Return the [X, Y] coordinate for the center point of the cell that contains the specified text.  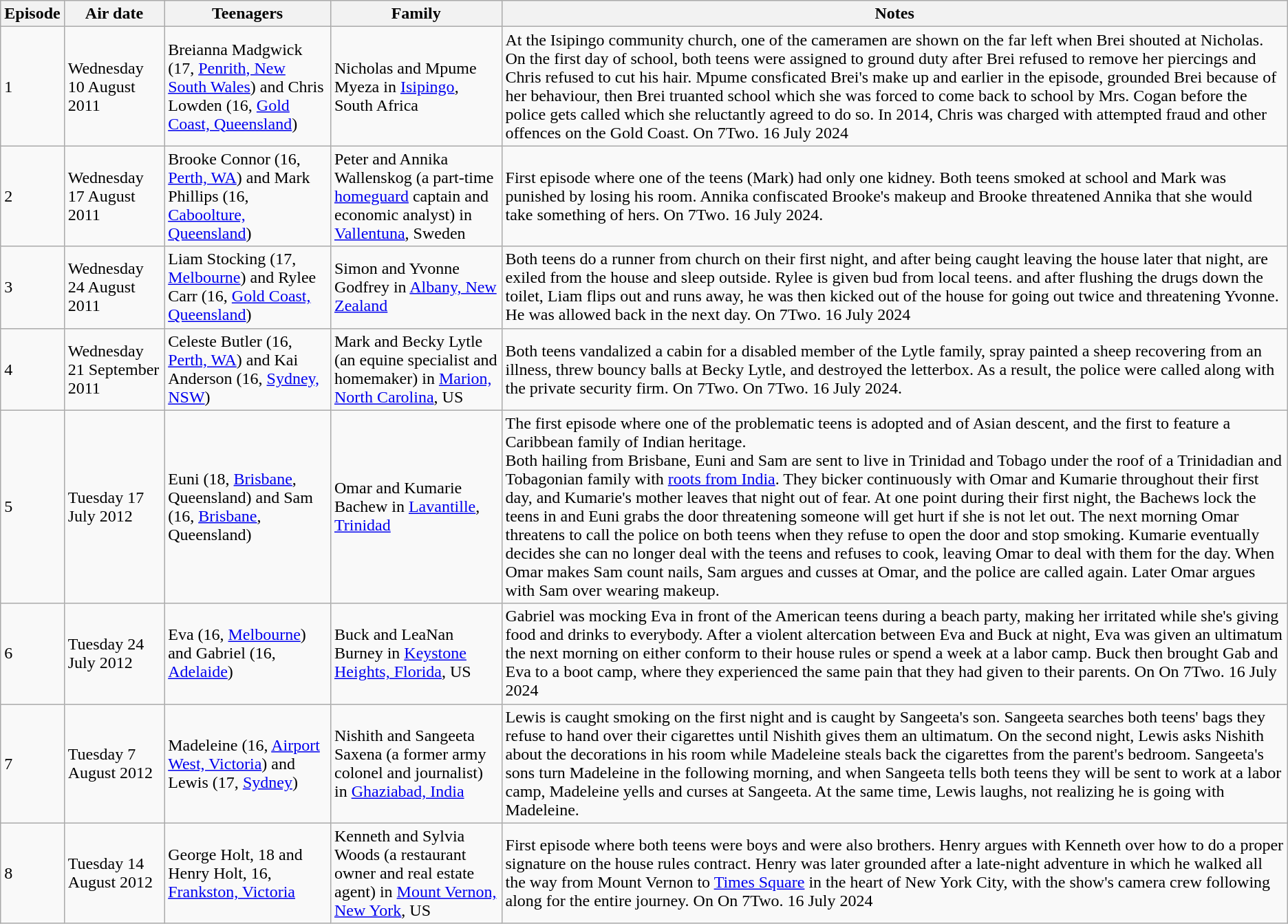
4 [32, 369]
Breianna Madgwick (17, Penrith, New South Wales) and Chris Lowden (16, Gold Coast, Queensland) [248, 87]
2 [32, 196]
Wednesday 24 August 2011 [114, 288]
Simon and Yvonne Godfrey in Albany, New Zealand [416, 288]
Buck and LeaNan Burney in Keystone Heights, Florida, US [416, 654]
Omar and Kumarie Bachew in Lavantille, Trinidad [416, 506]
Euni (18, Brisbane, Queensland) and Sam (16, Brisbane, Queensland) [248, 506]
Liam Stocking (17, Melbourne) and Rylee Carr (16, Gold Coast, Queensland) [248, 288]
Wednesday 17 August 2011 [114, 196]
Episode [32, 14]
George Holt, 18 and Henry Holt, 16, Frankston, Victoria [248, 873]
Tuesday 17 July 2012 [114, 506]
Tuesday 7 August 2012 [114, 764]
1 [32, 87]
Family [416, 14]
Madeleine (16, Airport West, Victoria) and Lewis (17, Sydney) [248, 764]
6 [32, 654]
Teenagers [248, 14]
5 [32, 506]
7 [32, 764]
Brooke Connor (16, Perth, WA) and Mark Phillips (16, Caboolture, Queensland) [248, 196]
8 [32, 873]
Eva (16, Melbourne) and Gabriel (16, Adelaide) [248, 654]
Kenneth and Sylvia Woods (a restaurant owner and real estate agent) in Mount Vernon, New York, US [416, 873]
Air date [114, 14]
3 [32, 288]
Peter and Annika Wallenskog (a part-time homeguard captain and economic analyst) in Vallentuna, Sweden [416, 196]
Notes [894, 14]
Mark and Becky Lytle (an equine specialist and homemaker) in Marion, North Carolina, US [416, 369]
Wednesday 10 August 2011 [114, 87]
Nishith and Sangeeta Saxena (a former army colonel and journalist) in Ghaziabad, India [416, 764]
Tuesday 14 August 2012 [114, 873]
Tuesday 24 July 2012 [114, 654]
Wednesday 21 September 2011 [114, 369]
Celeste Butler (16, Perth, WA) and Kai Anderson (16, Sydney, NSW) [248, 369]
Nicholas and Mpume Myeza in Isipingo, South Africa [416, 87]
